Return (X, Y) of the center of cell containing provided text 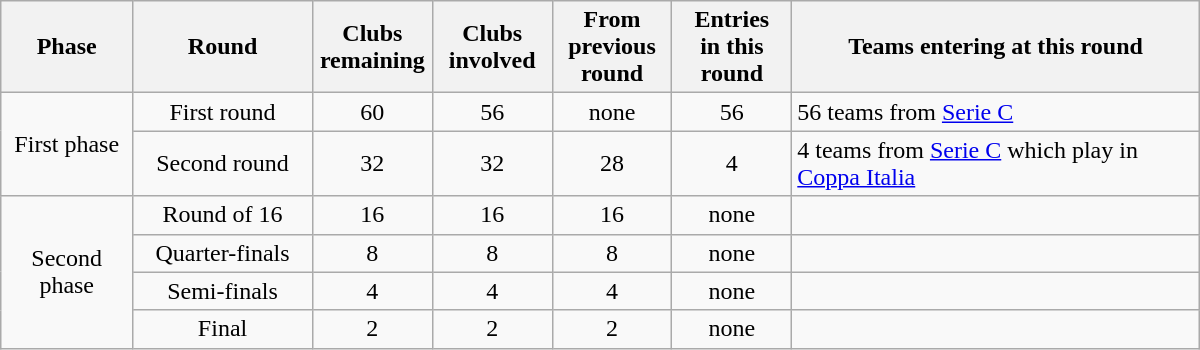
Clubs involved (492, 47)
4 teams from Serie C which play in Coppa Italia (996, 164)
Quarter-finals (223, 253)
28 (612, 164)
From previous round (612, 47)
Final (223, 329)
60 (372, 112)
Round of 16 (223, 215)
Round (223, 47)
Entries in this round (732, 47)
First phase (67, 144)
Second phase (67, 272)
Clubs remaining (372, 47)
Semi-finals (223, 291)
First round (223, 112)
Second round (223, 164)
Phase (67, 47)
Teams entering at this round (996, 47)
56 teams from Serie C (996, 112)
